Identify which cell holds the provided text, then report its [X, Y] central coordinate. 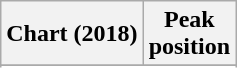
Chart (2018) [72, 34]
Peakposition [189, 34]
